Pinpoint the cell where the given text exists, returning its (X, Y) midpoint coordinate. 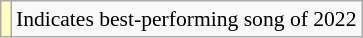
Indicates best-performing song of 2022 (186, 19)
